Provide the (x, y) coordinate of the cell's center where the given text is located.  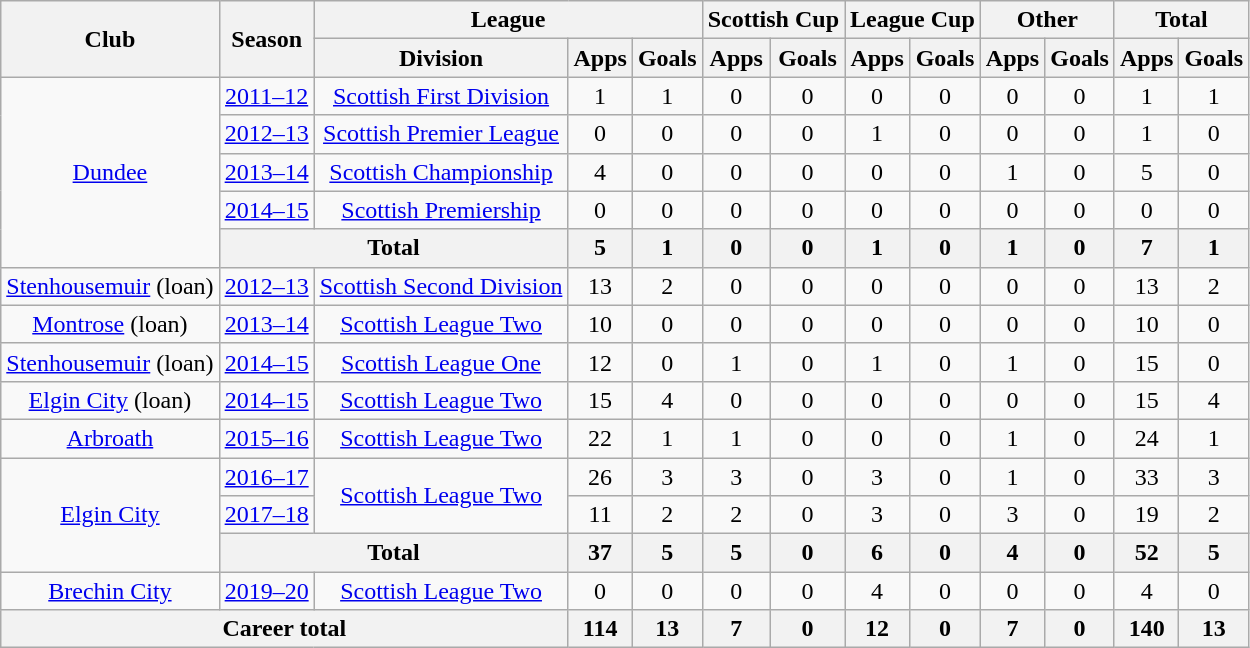
6 (878, 553)
Scottish Premier League (441, 134)
140 (1146, 629)
Scottish Premiership (441, 210)
Other (1047, 20)
Scottish League One (441, 362)
52 (1146, 553)
Scottish Cup (773, 20)
Club (110, 39)
League Cup (913, 20)
Season (266, 39)
Career total (284, 629)
19 (1146, 515)
2017–18 (266, 515)
37 (600, 553)
Scottish Championship (441, 172)
2011–12 (266, 96)
11 (600, 515)
Dundee (110, 172)
Elgin City (110, 515)
24 (1146, 438)
114 (600, 629)
Arbroath (110, 438)
Brechin City (110, 591)
Elgin City (loan) (110, 400)
Division (441, 58)
26 (600, 477)
22 (600, 438)
2015–16 (266, 438)
Montrose (loan) (110, 324)
2016–17 (266, 477)
Scottish First Division (441, 96)
33 (1146, 477)
2019–20 (266, 591)
League (508, 20)
Scottish Second Division (441, 286)
